Return the (X, Y) coordinate for the center point of the cell that contains the specified text.  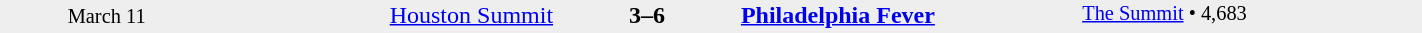
Philadelphia Fever (910, 15)
The Summit • 4,683 (1252, 16)
3–6 (648, 15)
March 11 (106, 16)
Houston Summit (384, 15)
